Pinpoint the cell where the given text exists, returning its (x, y) midpoint coordinate. 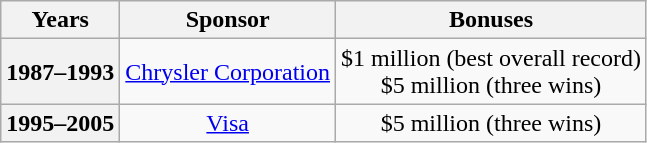
Chrysler Corporation (228, 72)
$5 million (three wins) (492, 123)
Bonuses (492, 20)
1995–2005 (60, 123)
Sponsor (228, 20)
$1 million (best overall record)$5 million (three wins) (492, 72)
Visa (228, 123)
Years (60, 20)
1987–1993 (60, 72)
